Search for the cell housing the specified text and yield its [X, Y] center coordinate. 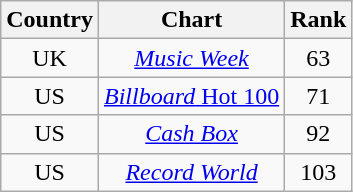
63 [318, 58]
Billboard Hot 100 [191, 96]
Record World [191, 172]
Music Week [191, 58]
71 [318, 96]
Cash Box [191, 134]
UK [50, 58]
92 [318, 134]
Country [50, 20]
Rank [318, 20]
103 [318, 172]
Chart [191, 20]
